Capture the cell that displays the provided text and extract its [X, Y] central coordinate. 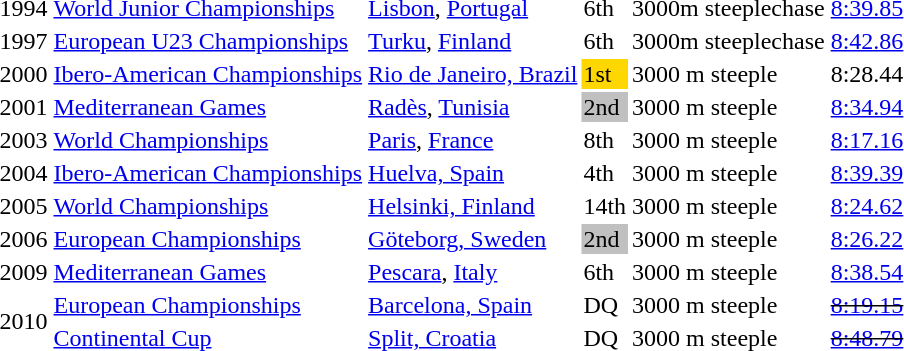
Göteborg, Sweden [473, 239]
European U23 Championships [208, 41]
14th [605, 206]
1st [605, 74]
Pescara, Italy [473, 272]
Huelva, Spain [473, 173]
8th [605, 140]
DQ [605, 305]
Radès, Tunisia [473, 107]
Rio de Janeiro, Brazil [473, 74]
Paris, France [473, 140]
4th [605, 173]
3000m steeplechase [729, 41]
Turku, Finland [473, 41]
Helsinki, Finland [473, 206]
Barcelona, Spain [473, 305]
